Return [x, y] of the center of cell containing provided text 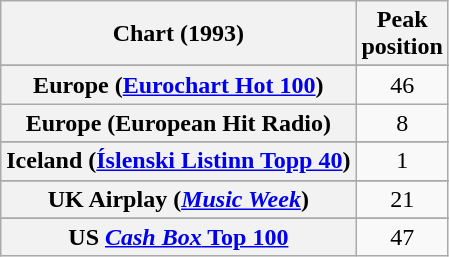
Chart (1993) [178, 34]
1 [402, 161]
47 [402, 237]
Europe (Eurochart Hot 100) [178, 85]
8 [402, 123]
Peakposition [402, 34]
US Cash Box Top 100 [178, 237]
Iceland (Íslenski Listinn Topp 40) [178, 161]
21 [402, 199]
46 [402, 85]
UK Airplay (Music Week) [178, 199]
Europe (European Hit Radio) [178, 123]
